Pinpoint the cell where the given text exists, returning its (X, Y) midpoint coordinate. 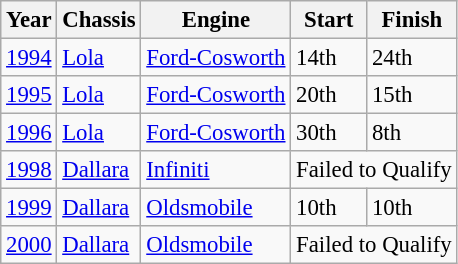
Year (29, 20)
14th (329, 58)
1999 (29, 208)
2000 (29, 245)
Finish (412, 20)
1995 (29, 95)
Start (329, 20)
15th (412, 95)
Infiniti (216, 170)
24th (412, 58)
8th (412, 133)
Chassis (99, 20)
1994 (29, 58)
1998 (29, 170)
20th (329, 95)
1996 (29, 133)
Engine (216, 20)
30th (329, 133)
